Capture the cell that displays the provided text and extract its [x, y] central coordinate. 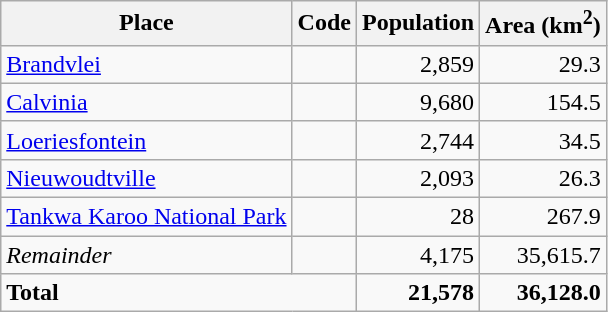
Calvinia [146, 102]
2,859 [418, 64]
34.5 [544, 140]
9,680 [418, 102]
Code [324, 24]
Area (km2) [544, 24]
2,093 [418, 178]
267.9 [544, 217]
2,744 [418, 140]
21,578 [418, 293]
26.3 [544, 178]
Nieuwoudtville [146, 178]
Population [418, 24]
4,175 [418, 255]
Total [179, 293]
Remainder [146, 255]
Place [146, 24]
29.3 [544, 64]
154.5 [544, 102]
Brandvlei [146, 64]
35,615.7 [544, 255]
Tankwa Karoo National Park [146, 217]
36,128.0 [544, 293]
Loeriesfontein [146, 140]
28 [418, 217]
